Find where the given text appears and provide that cell's center as (x, y) coordinate. 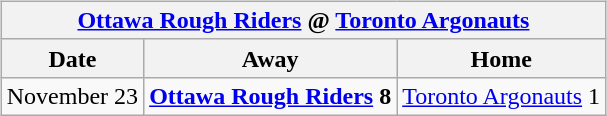
November 23 (72, 96)
Ottawa Rough Riders @ Toronto Argonauts (303, 20)
Date (72, 58)
Ottawa Rough Riders 8 (270, 96)
Home (502, 58)
Away (270, 58)
Toronto Argonauts 1 (502, 96)
